Identify which cell holds the provided text, then report its [x, y] central coordinate. 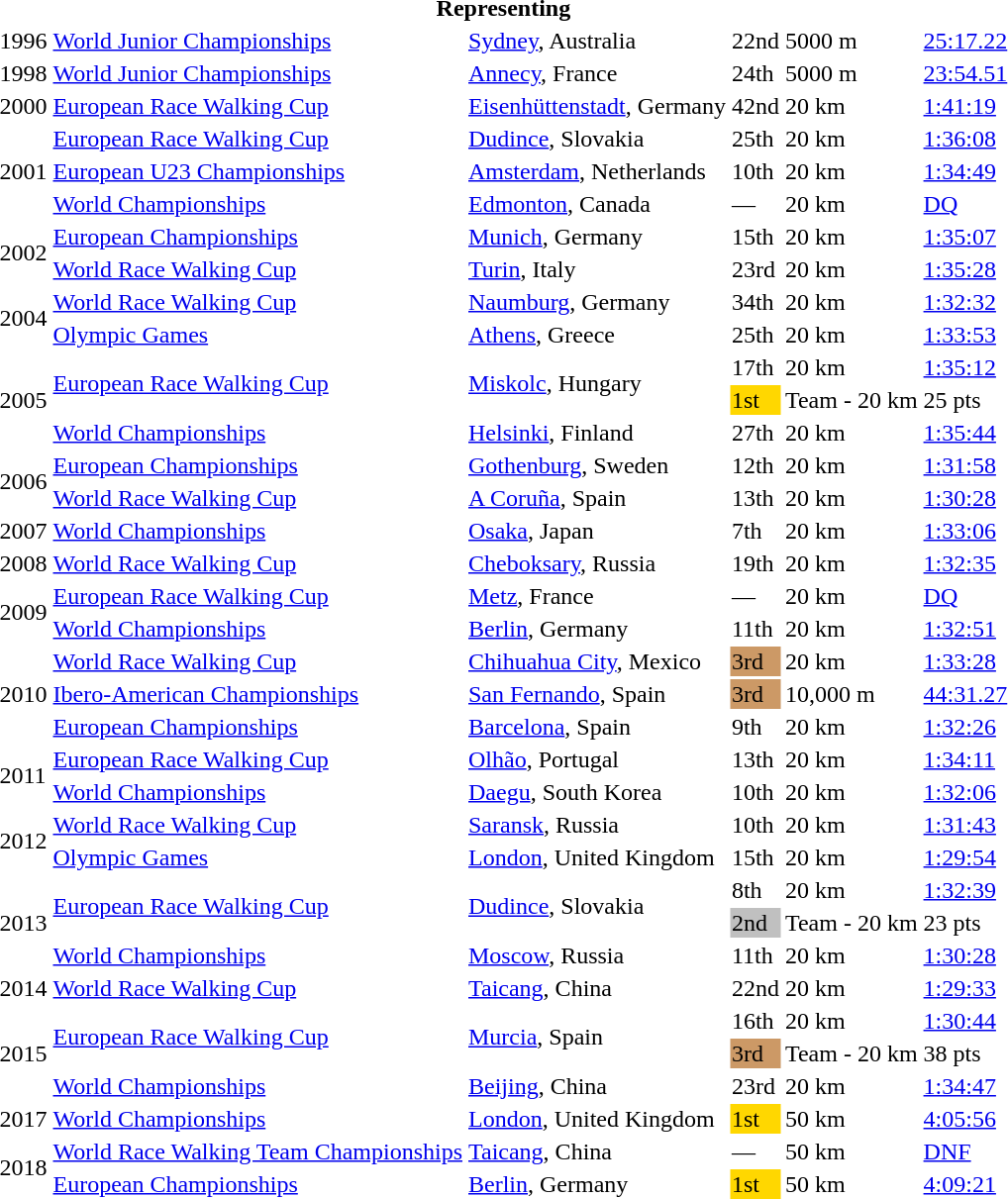
Daegu, South Korea [598, 792]
Metz, France [598, 596]
A Coruña, Spain [598, 498]
16th [755, 1021]
Eisenhüttenstadt, Germany [598, 106]
Murcia, Spain [598, 1038]
Munich, Germany [598, 237]
2nd [755, 923]
Athens, Greece [598, 335]
24th [755, 73]
19th [755, 563]
Edmonton, Canada [598, 204]
27th [755, 433]
Turin, Italy [598, 269]
Beijing, China [598, 1086]
Osaka, Japan [598, 531]
Miskolc, Hungary [598, 384]
Olhão, Portugal [598, 759]
Cheboksary, Russia [598, 563]
Amsterdam, Netherlands [598, 171]
Helsinki, Finland [598, 433]
10,000 m [852, 694]
Moscow, Russia [598, 955]
Barcelona, Spain [598, 727]
Sydney, Australia [598, 41]
8th [755, 890]
Naumburg, Germany [598, 302]
34th [755, 302]
European U23 Championships [257, 171]
42nd [755, 106]
9th [755, 727]
Ibero-American Championships [257, 694]
Annecy, France [598, 73]
Gothenburg, Sweden [598, 465]
Chihuahua City, Mexico [598, 661]
San Fernando, Spain [598, 694]
7th [755, 531]
Saransk, Russia [598, 825]
12th [755, 465]
17th [755, 367]
World Race Walking Team Championships [257, 1151]
